Scan for the cell matching the given text and deliver its (X, Y) coordinate at center. 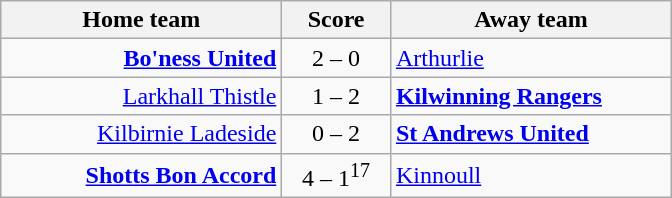
Kilwinning Rangers (530, 96)
Home team (142, 20)
2 – 0 (336, 58)
Bo'ness United (142, 58)
Shotts Bon Accord (142, 176)
St Andrews United (530, 134)
0 – 2 (336, 134)
Kilbirnie Ladeside (142, 134)
1 – 2 (336, 96)
4 – 117 (336, 176)
Away team (530, 20)
Kinnoull (530, 176)
Score (336, 20)
Arthurlie (530, 58)
Larkhall Thistle (142, 96)
